Search for the cell housing the specified text and yield its (x, y) center coordinate. 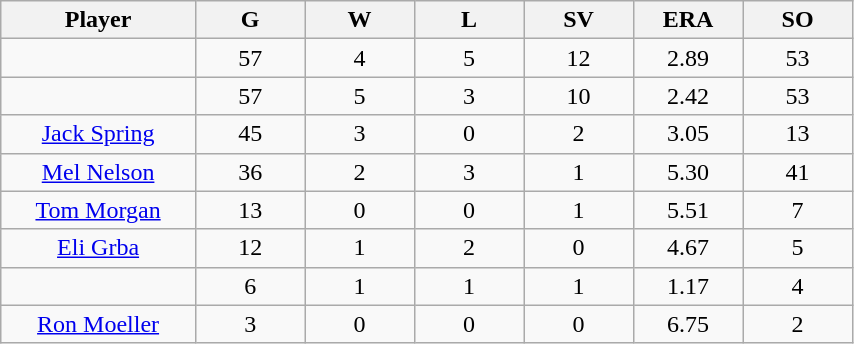
Eli Grba (98, 248)
Tom Morgan (98, 210)
G (250, 20)
ERA (688, 20)
45 (250, 134)
10 (578, 96)
5.30 (688, 172)
Jack Spring (98, 134)
Player (98, 20)
L (468, 20)
SV (578, 20)
W (360, 20)
6 (250, 286)
2.89 (688, 58)
36 (250, 172)
Ron Moeller (98, 324)
7 (798, 210)
5.51 (688, 210)
6.75 (688, 324)
4.67 (688, 248)
41 (798, 172)
2.42 (688, 96)
Mel Nelson (98, 172)
1.17 (688, 286)
SO (798, 20)
3.05 (688, 134)
